Detect which cell encompasses the target text, then output its (x, y) center coordinate. 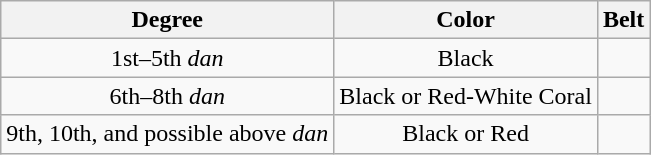
Black or Red (466, 134)
6th–8th dan (168, 96)
9th, 10th, and possible above dan (168, 134)
Black or Red-White Coral (466, 96)
1st–5th dan (168, 58)
Degree (168, 20)
Color (466, 20)
Belt (623, 20)
Black (466, 58)
